Identify which cell holds the provided text, then report its (x, y) central coordinate. 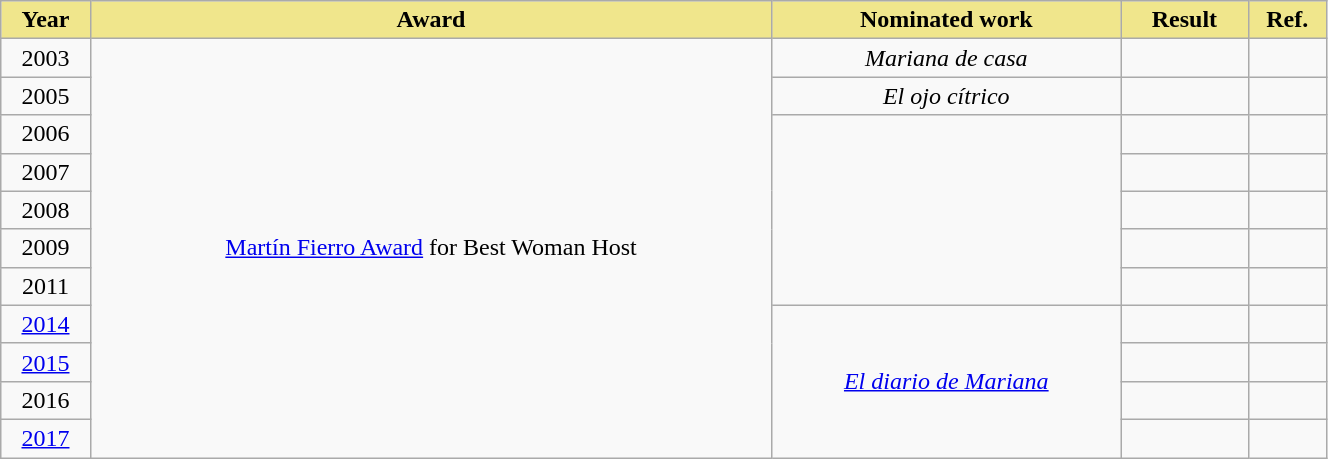
2014 (46, 324)
2006 (46, 134)
2011 (46, 286)
2003 (46, 58)
2015 (46, 362)
Mariana de casa (946, 58)
Martín Fierro Award for Best Woman Host (431, 248)
Nominated work (946, 20)
Result (1184, 20)
2007 (46, 172)
Award (431, 20)
El diario de Mariana (946, 381)
2008 (46, 210)
Year (46, 20)
Ref. (1287, 20)
2005 (46, 96)
2009 (46, 248)
2017 (46, 438)
2016 (46, 400)
El ojo cítrico (946, 96)
